For the text-containing cell, return its midpoint in (x, y) coordinate format. 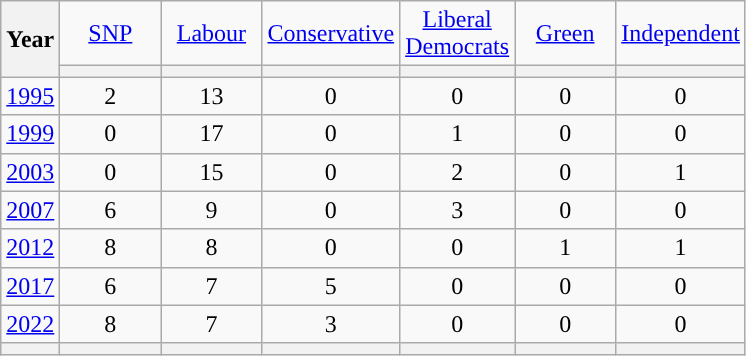
Liberal Democrats (458, 34)
5 (331, 286)
1995 (30, 96)
2007 (30, 210)
1999 (30, 134)
Conservative (331, 34)
2012 (30, 248)
Year (30, 39)
2017 (30, 286)
2022 (30, 324)
Independent (681, 34)
13 (212, 96)
17 (212, 134)
9 (212, 210)
Labour (212, 34)
Green (566, 34)
15 (212, 172)
SNP (110, 34)
2003 (30, 172)
